Identify which cell holds the provided text, then report its [X, Y] central coordinate. 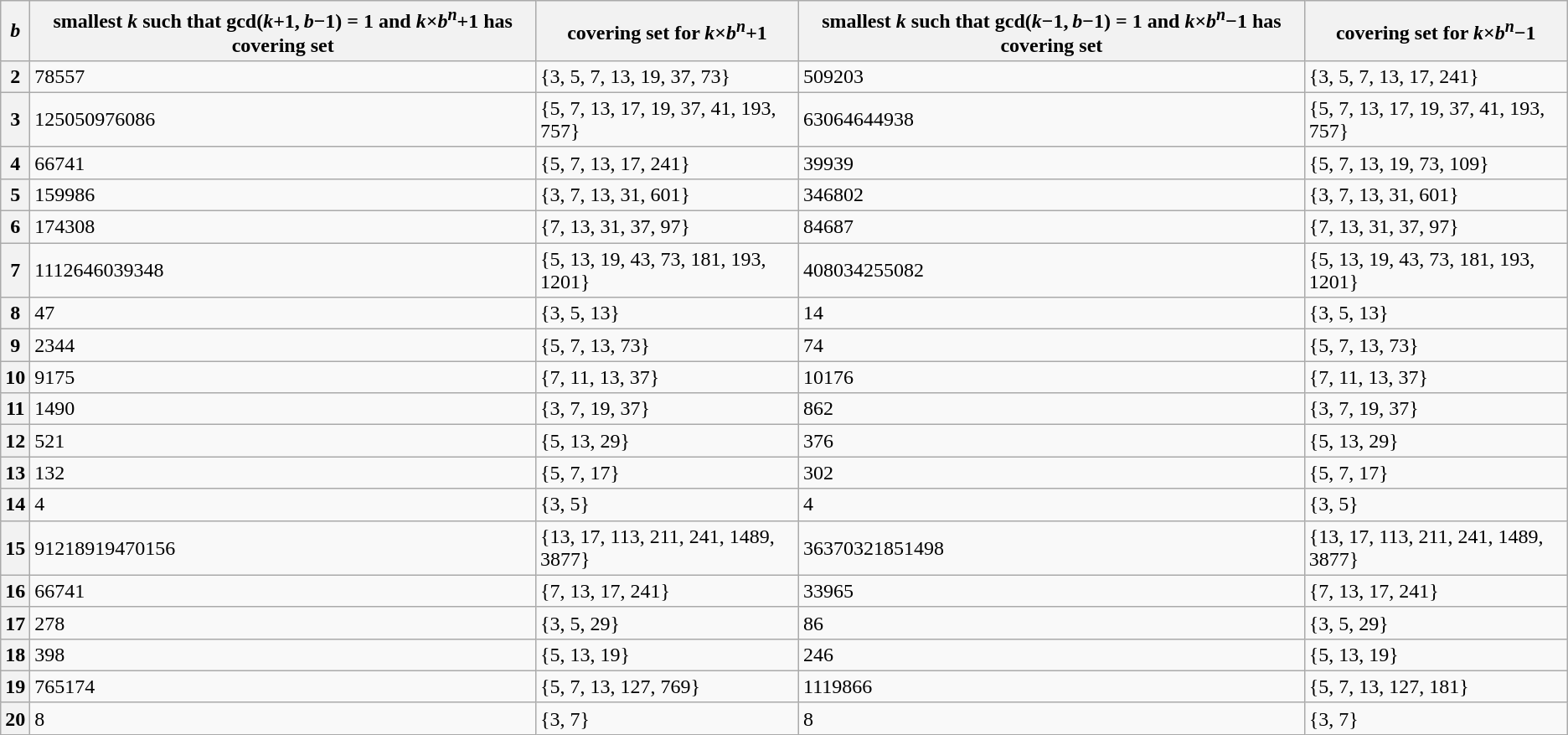
smallest k such that gcd(k−1, b−1) = 1 and k×bn−1 has covering set [1052, 31]
78557 [283, 76]
{5, 7, 13, 127, 181} [1436, 686]
509203 [1052, 76]
39939 [1052, 163]
{5, 7, 13, 17, 241} [668, 163]
862 [1052, 409]
33965 [1052, 591]
174308 [283, 227]
19 [15, 686]
{3, 5, 7, 13, 17, 241} [1436, 76]
covering set for k×bn+1 [668, 31]
159986 [283, 194]
b [15, 31]
47 [283, 313]
521 [283, 441]
86 [1052, 623]
16 [15, 591]
{3, 5, 7, 13, 19, 37, 73} [668, 76]
246 [1052, 655]
74 [1052, 345]
9 [15, 345]
84687 [1052, 227]
36370321851498 [1052, 548]
63064644938 [1052, 119]
3 [15, 119]
132 [283, 473]
9175 [283, 377]
2 [15, 76]
11 [15, 409]
15 [15, 548]
346802 [1052, 194]
2344 [283, 345]
20 [15, 718]
302 [1052, 473]
278 [283, 623]
{5, 7, 13, 19, 73, 109} [1436, 163]
408034255082 [1052, 270]
7 [15, 270]
376 [1052, 441]
smallest k such that gcd(k+1, b−1) = 1 and k×bn+1 has covering set [283, 31]
1490 [283, 409]
1119866 [1052, 686]
1112646039348 [283, 270]
10 [15, 377]
10176 [1052, 377]
6 [15, 227]
398 [283, 655]
17 [15, 623]
765174 [283, 686]
5 [15, 194]
125050976086 [283, 119]
13 [15, 473]
18 [15, 655]
{5, 7, 13, 127, 769} [668, 686]
covering set for k×bn−1 [1436, 31]
91218919470156 [283, 548]
12 [15, 441]
